Return the (x, y) coordinate for the center point of the cell that contains the specified text.  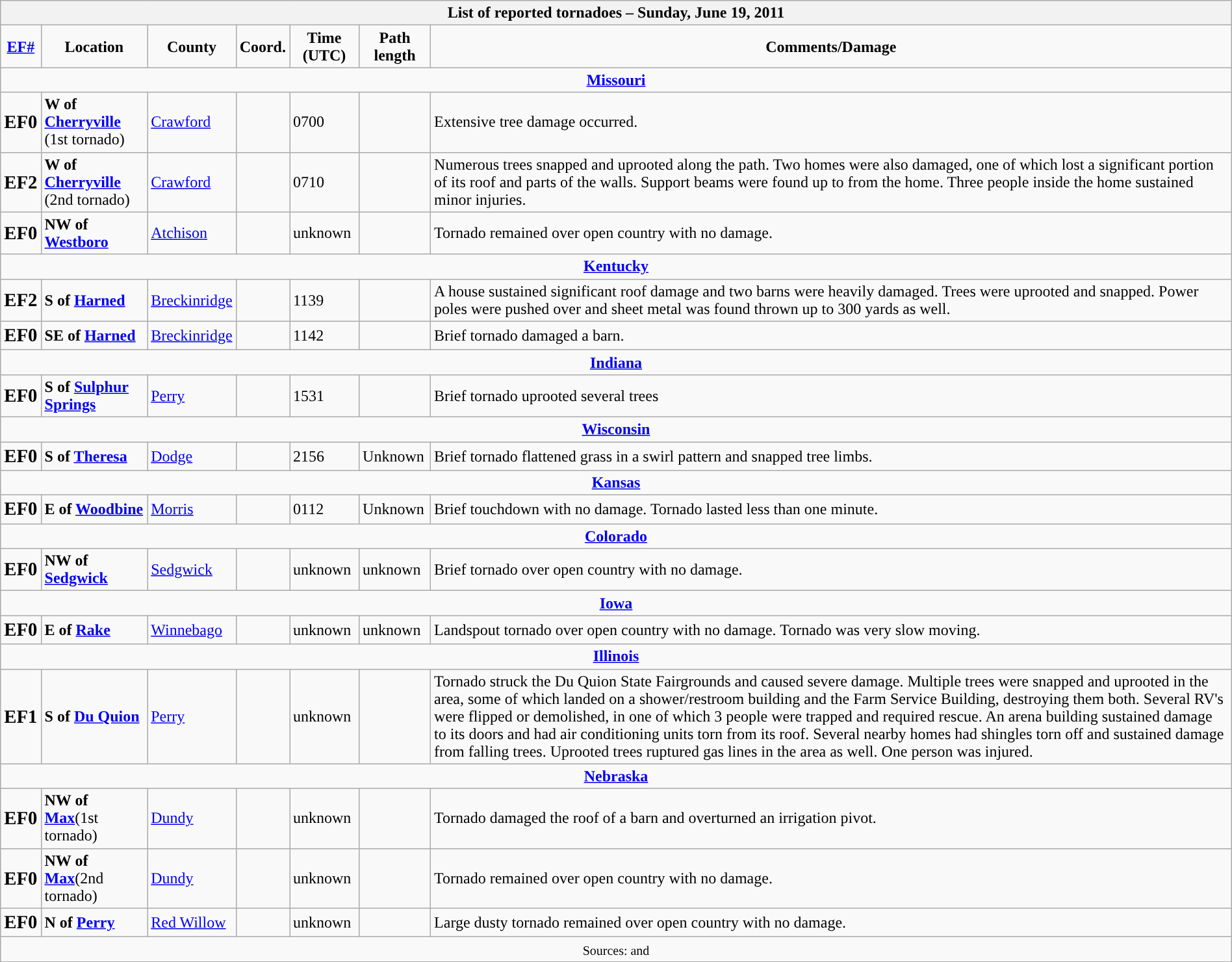
Path length (395, 47)
Wisconsin (616, 429)
SE of Harned (94, 335)
Large dusty tornado remained over open country with no damage. (832, 922)
W of Cherryville (1st tornado) (94, 122)
Sedgwick (192, 569)
Dodge (192, 456)
Extensive tree damage occurred. (832, 122)
Morris (192, 510)
Brief tornado over open country with no damage. (832, 569)
NW of Max(2nd tornado) (94, 878)
Iowa (616, 603)
Brief touchdown with no damage. Tornado lasted less than one minute. (832, 510)
S of Theresa (94, 456)
S of Sulphur Springs (94, 395)
NW of Max(1st tornado) (94, 818)
Kansas (616, 483)
Nebraska (616, 776)
S of Du Quion (94, 716)
List of reported tornadoes – Sunday, June 19, 2011 (616, 13)
Brief tornado uprooted several trees (832, 395)
0700 (325, 122)
Red Willow (192, 922)
County (192, 47)
E of Woodbine (94, 510)
N of Perry (94, 922)
2156 (325, 456)
W of Cherryville (2nd tornado) (94, 182)
Indiana (616, 362)
Time (UTC) (325, 47)
Missouri (616, 80)
Sources: and (616, 949)
Brief tornado flattened grass in a swirl pattern and snapped tree limbs. (832, 456)
NW of Sedgwick (94, 569)
Tornado damaged the roof of a barn and overturned an irrigation pivot. (832, 818)
Coord. (263, 47)
S of Harned (94, 300)
EF# (21, 47)
Brief tornado damaged a barn. (832, 335)
Location (94, 47)
Comments/Damage (832, 47)
Atchison (192, 233)
Kentucky (616, 266)
Winnebago (192, 630)
1139 (325, 300)
0112 (325, 510)
NW of Westboro (94, 233)
Illinois (616, 656)
EF1 (21, 716)
0710 (325, 182)
1531 (325, 395)
1142 (325, 335)
E of Rake (94, 630)
Landspout tornado over open country with no damage. Tornado was very slow moving. (832, 630)
Colorado (616, 536)
